Find where the given text appears and provide that cell's center as (X, Y) coordinate. 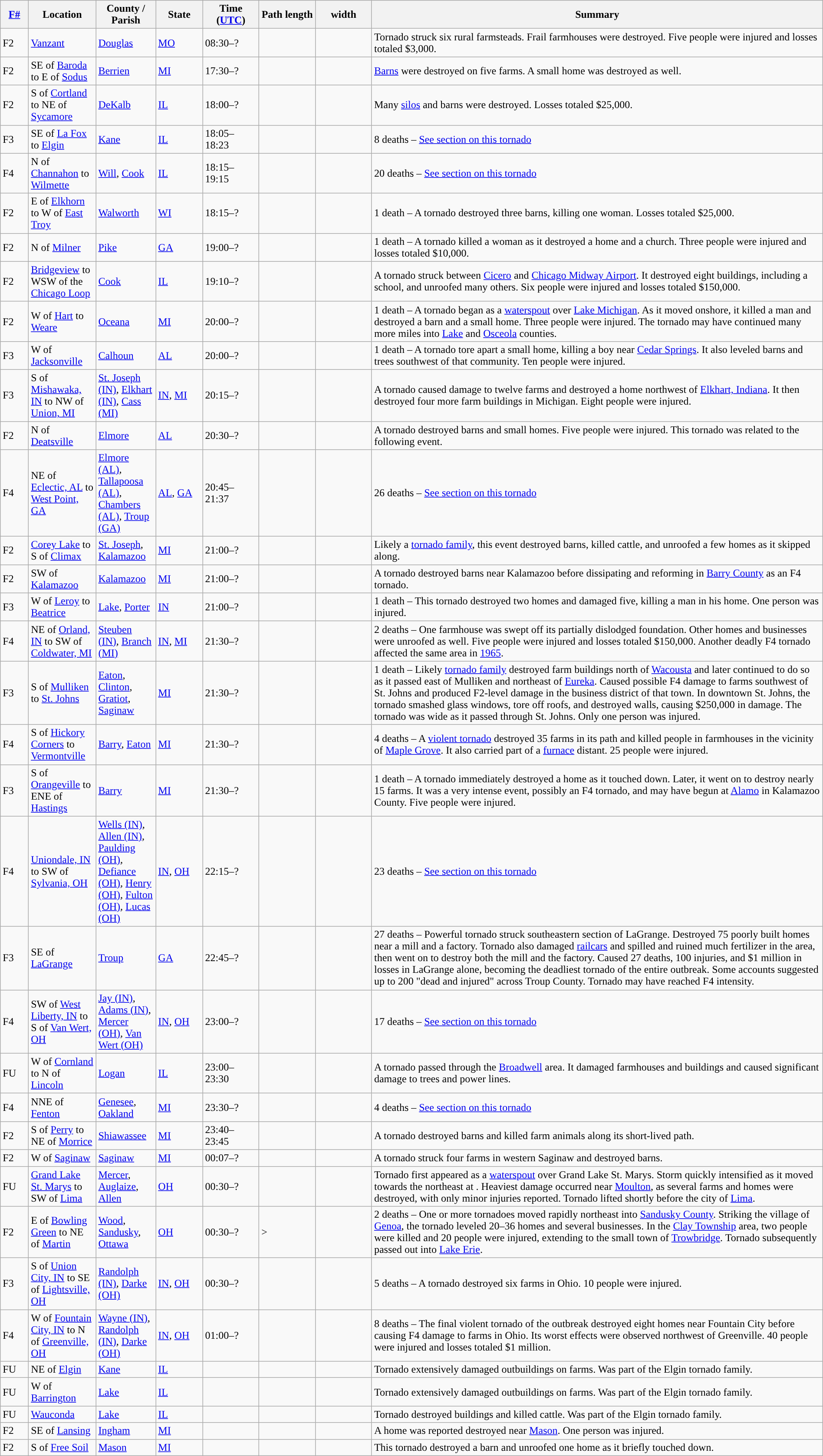
SE of Lansing (63, 1431)
20:15–? (231, 395)
SE of Baroda to E of Sodus (63, 71)
S of Orangeville to ENE of Hastings (63, 790)
W of Saginaw (63, 1158)
NE of Elgin (63, 1370)
AL, GA (179, 493)
Bridgeview to WSW of the Chicago Loop (63, 281)
17:30–? (231, 71)
SE of LaGrange (63, 958)
NE of Eclectic, AL to West Point, GA (63, 493)
A tornado destroyed barns near Kalamazoo before dissipating and reforming in Barry County as an F4 tornado. (597, 579)
23:00–? (231, 1021)
S of Hickory Corners to Vermontville (63, 744)
Walworth (126, 213)
23:40–23:45 (231, 1136)
E of Bowling Green to NE of Martin (63, 1232)
W of Cornland to N of Lincoln (63, 1073)
Kalamazoo (126, 579)
Will, Cook (126, 173)
NNE of Fenton (63, 1107)
Wayne (IN), Randolph (IN), Darke (OH) (126, 1335)
1 death – This tornado destroyed two homes and damaged five, killing a man in his home. One person was injured. (597, 607)
W of Fountain City, IN to N of Greenville, OH (63, 1335)
This tornado destroyed a barn and unroofed one home as it briefly touched down. (597, 1447)
E of Elkhorn to W of East Troy (63, 213)
Wood, Sandusky, Ottawa (126, 1232)
01:00–? (231, 1335)
IN (179, 607)
Wells (IN), Allen (IN), Paulding (OH), Defiance (OH), Henry (OH), Fulton (OH), Lucas (OH) (126, 871)
20:30–? (231, 435)
Steuben (IN), Branch (MI) (126, 641)
S of Cortland to NE of Sycamore (63, 105)
26 deaths – See section on this tornado (597, 493)
22:15–? (231, 871)
W of Jacksonville (63, 355)
County / Parish (126, 15)
SE of La Fox to Elgin (63, 139)
S of Union City, IN to SE of Lightsville, OH (63, 1284)
Location (63, 15)
Douglas (126, 43)
Path length (287, 15)
18:15–? (231, 213)
F# (15, 15)
Eaton, Clinton, Gratiot, Saginaw (126, 693)
Vanzant (63, 43)
08:30–? (231, 43)
Shiawassee (126, 1136)
5 deaths – A tornado destroyed six farms in Ohio. 10 people were injured. (597, 1284)
W of Hart to Weare (63, 321)
Cook (126, 281)
19:00–? (231, 247)
Barry (126, 790)
WI (179, 213)
Calhoun (126, 355)
Randolph (IN), Darke (OH) (126, 1284)
S of Free Soil (63, 1447)
Summary (597, 15)
1 death – A tornado killed a woman as it destroyed a home and a church. Three people were injured and losses totaled $10,000. (597, 247)
20:45–21:37 (231, 493)
19:10–? (231, 281)
width (344, 15)
Wauconda (63, 1414)
23:30–? (231, 1107)
A tornado struck four farms in western Saginaw and destroyed barns. (597, 1158)
18:15–19:15 (231, 173)
S of Mulliken to St. Johns (63, 693)
22:45–? (231, 958)
St. Joseph (IN), Elkhart (IN), Cass (MI) (126, 395)
18:00–? (231, 105)
State (179, 15)
A tornado passed through the Broadwell area. It damaged farmhouses and buildings and caused significant damage to trees and power lines. (597, 1073)
NE of Orland, IN to SW of Coldwater, MI (63, 641)
Grand Lake St. Marys to SW of Lima (63, 1186)
> (287, 1232)
Ingham (126, 1431)
Jay (IN), Adams (IN), Mercer (OH), Van Wert (OH) (126, 1021)
Tornado destroyed buildings and killed cattle. Was part of the Elgin tornado family. (597, 1414)
8 deaths – See section on this tornado (597, 139)
23:00–23:30 (231, 1073)
Many silos and barns were destroyed. Losses totaled $25,000. (597, 105)
17 deaths – See section on this tornado (597, 1021)
W of Barrington (63, 1392)
W of Leroy to Beatrice (63, 607)
Likely a tornado family, this event destroyed barns, killed cattle, and unroofed a few homes as it skipped along. (597, 550)
Uniondale, IN to SW of Sylvania, OH (63, 871)
SW of West Liberty, IN to S of Van Wert, OH (63, 1021)
1 death – A tornado destroyed three barns, killing one woman. Losses totaled $25,000. (597, 213)
Elmore (AL), Tallapoosa (AL), Chambers (AL), Troup (GA) (126, 493)
MO (179, 43)
18:05–18:23 (231, 139)
N of Milner (63, 247)
N of Deatsville (63, 435)
00:07–? (231, 1158)
Tornado struck six rural farmsteads. Frail farmhouses were destroyed. Five people were injured and losses totaled $3,000. (597, 43)
DeKalb (126, 105)
Barns were destroyed on five farms. A small home was destroyed as well. (597, 71)
Lake, Porter (126, 607)
Mason (126, 1447)
Corey Lake to S of Climax (63, 550)
20 deaths – See section on this tornado (597, 173)
Saginaw (126, 1158)
Barry, Eaton (126, 744)
N of Channahon to Wilmette (63, 173)
Time (UTC) (231, 15)
Pike (126, 247)
23 deaths – See section on this tornado (597, 871)
Troup (126, 958)
SW of Kalamazoo (63, 579)
Berrien (126, 71)
Logan (126, 1073)
S of Perry to NE of Morrice (63, 1136)
A home was reported destroyed near Mason. One person was injured. (597, 1431)
S of Mishawaka, IN to NW of Union, MI (63, 395)
A tornado destroyed barns and killed farm animals along its short-lived path. (597, 1136)
St. Joseph, Kalamazoo (126, 550)
Elmore (126, 435)
4 deaths – See section on this tornado (597, 1107)
Genesee, Oakland (126, 1107)
Mercer, Auglaize, Allen (126, 1186)
A tornado destroyed barns and small homes. Five people were injured. This tornado was related to the following event. (597, 435)
Oceana (126, 321)
